Extract the (X, Y) coordinate from the center of the cell holding the provided text.  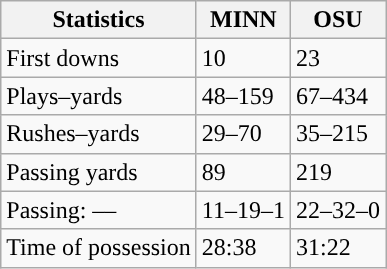
10 (243, 58)
48–159 (243, 96)
89 (243, 172)
Time of possession (99, 248)
MINN (243, 20)
29–70 (243, 134)
35–215 (338, 134)
23 (338, 58)
Plays–yards (99, 96)
28:38 (243, 248)
Passing yards (99, 172)
219 (338, 172)
22–32–0 (338, 210)
11–19–1 (243, 210)
67–434 (338, 96)
First downs (99, 58)
31:22 (338, 248)
Statistics (99, 20)
Rushes–yards (99, 134)
Passing: –– (99, 210)
OSU (338, 20)
